Pinpoint the cell where the given text exists, returning its (x, y) midpoint coordinate. 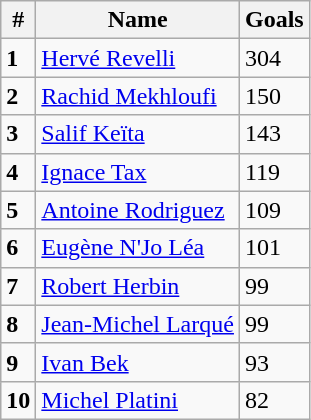
10 (18, 400)
Michel Platini (138, 400)
5 (18, 210)
Jean-Michel Larqué (138, 324)
119 (274, 172)
Antoine Rodriguez (138, 210)
# (18, 20)
Name (138, 20)
Ignace Tax (138, 172)
Ivan Bek (138, 362)
8 (18, 324)
304 (274, 58)
150 (274, 96)
Eugène N'Jo Léa (138, 248)
101 (274, 248)
7 (18, 286)
1 (18, 58)
Salif Keïta (138, 134)
109 (274, 210)
9 (18, 362)
82 (274, 400)
Goals (274, 20)
4 (18, 172)
2 (18, 96)
3 (18, 134)
Hervé Revelli (138, 58)
Rachid Mekhloufi (138, 96)
6 (18, 248)
93 (274, 362)
143 (274, 134)
Robert Herbin (138, 286)
